Output the [x, y] coordinate of the center of the cell containing the given text.  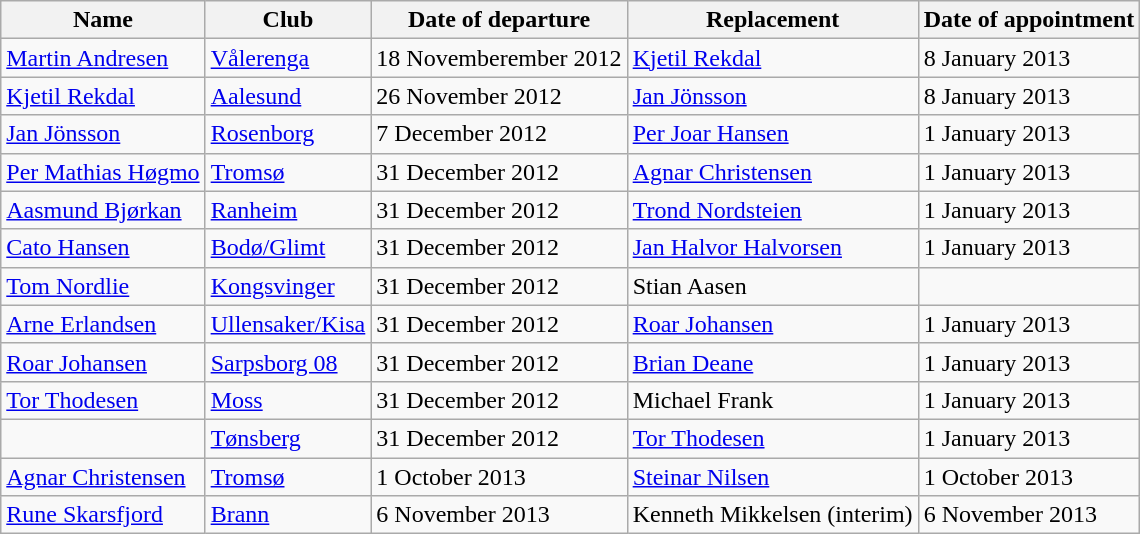
Ranheim [288, 210]
Per Joar Hansen [772, 134]
Arne Erlandsen [103, 324]
Moss [288, 400]
26 November 2012 [499, 96]
Michael Frank [772, 400]
18 Novemberember 2012 [499, 58]
Martin Andresen [103, 58]
Bodø/Glimt [288, 248]
Rosenborg [288, 134]
Stian Aasen [772, 286]
Date of appointment [1029, 20]
Vålerenga [288, 58]
Per Mathias Høgmo [103, 172]
Rune Skarsfjord [103, 515]
Brian Deane [772, 362]
Trond Nordsteien [772, 210]
Name [103, 20]
7 December 2012 [499, 134]
Cato Hansen [103, 248]
Aasmund Bjørkan [103, 210]
Jan Halvor Halvorsen [772, 248]
Date of departure [499, 20]
Replacement [772, 20]
Tom Nordlie [103, 286]
Kenneth Mikkelsen (interim) [772, 515]
Club [288, 20]
Kongsvinger [288, 286]
Aalesund [288, 96]
Steinar Nilsen [772, 477]
Tønsberg [288, 438]
Sarpsborg 08 [288, 362]
Ullensaker/Kisa [288, 324]
Brann [288, 515]
